Determine the [X, Y] coordinate at the center of the cell enclosing the given text.  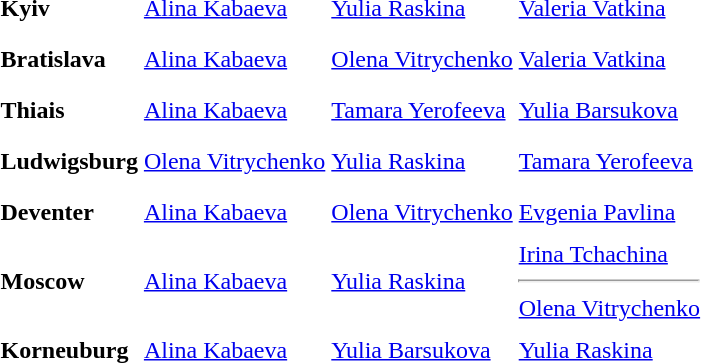
Irina Tchachina Olena Vitrychenko [609, 281]
Evgenia Pavlina [609, 212]
Yulia Barsukova [609, 110]
Valeria Vatkina [609, 59]
